Return the (x, y) coordinate for the center point of the cell that contains the specified text.  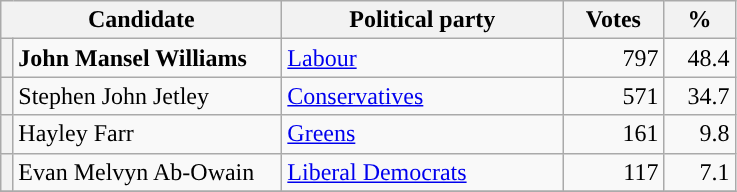
161 (614, 134)
Liberal Democrats (422, 172)
Evan Melvyn Ab-Owain (148, 172)
48.4 (700, 58)
Hayley Farr (148, 134)
John Mansel Williams (148, 58)
Greens (422, 134)
Labour (422, 58)
Candidate (142, 20)
797 (614, 58)
9.8 (700, 134)
Conservatives (422, 96)
117 (614, 172)
571 (614, 96)
Stephen John Jetley (148, 96)
34.7 (700, 96)
Votes (614, 20)
7.1 (700, 172)
Political party (422, 20)
% (700, 20)
